Search for the cell housing the specified text and yield its (X, Y) center coordinate. 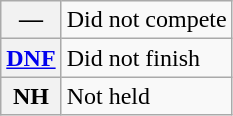
NH (31, 96)
— (31, 20)
Did not finish (146, 58)
Did not compete (146, 20)
DNF (31, 58)
Not held (146, 96)
